Detect which cell encompasses the target text, then output its (x, y) center coordinate. 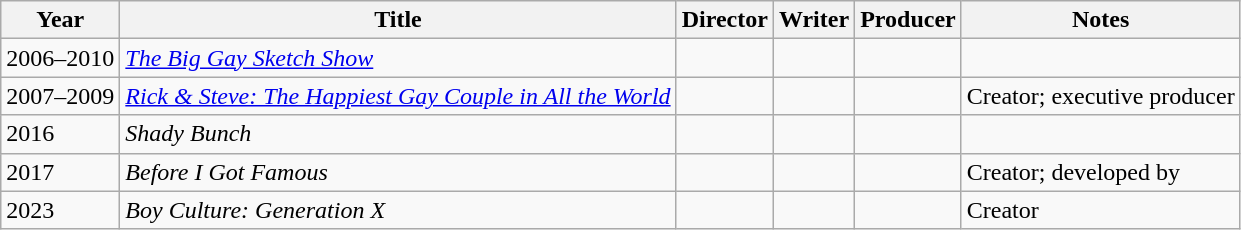
2007–2009 (60, 96)
2006–2010 (60, 58)
2016 (60, 134)
Producer (908, 20)
Creator; executive producer (1100, 96)
Year (60, 20)
Shady Bunch (398, 134)
2023 (60, 210)
Notes (1100, 20)
Rick & Steve: The Happiest Gay Couple in All the World (398, 96)
Director (724, 20)
Title (398, 20)
Creator (1100, 210)
Boy Culture: Generation X (398, 210)
Before I Got Famous (398, 172)
Writer (814, 20)
2017 (60, 172)
The Big Gay Sketch Show (398, 58)
Creator; developed by (1100, 172)
